Pinpoint the cell where the given text exists, returning its (X, Y) midpoint coordinate. 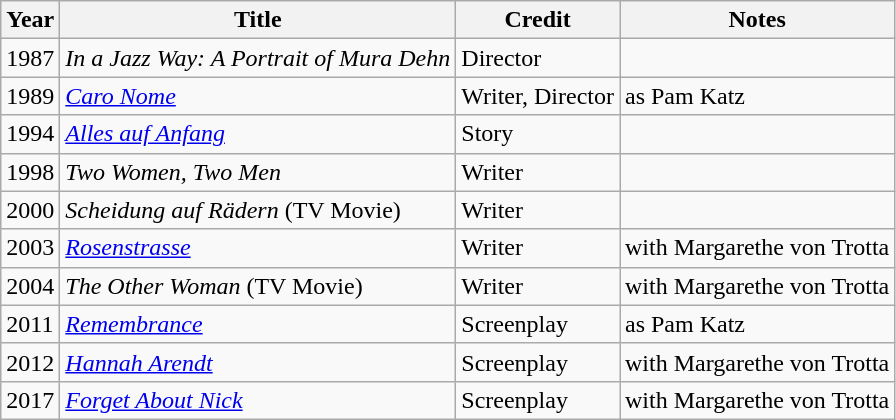
2011 (30, 324)
Forget About Nick (258, 400)
1994 (30, 134)
1989 (30, 96)
Caro Nome (258, 96)
2000 (30, 210)
Hannah Arendt (258, 362)
Notes (758, 20)
Scheidung auf Rädern (TV Movie) (258, 210)
2004 (30, 286)
Rosenstrasse (258, 248)
1998 (30, 172)
Two Women, Two Men (258, 172)
2012 (30, 362)
Credit (538, 20)
In a Jazz Way: A Portrait of Mura Dehn (258, 58)
Writer, Director (538, 96)
Remembrance (258, 324)
1987 (30, 58)
Story (538, 134)
The Other Woman (TV Movie) (258, 286)
Title (258, 20)
Director (538, 58)
2017 (30, 400)
Year (30, 20)
Alles auf Anfang (258, 134)
2003 (30, 248)
